Find where the given text appears and provide that cell's center as [X, Y] coordinate. 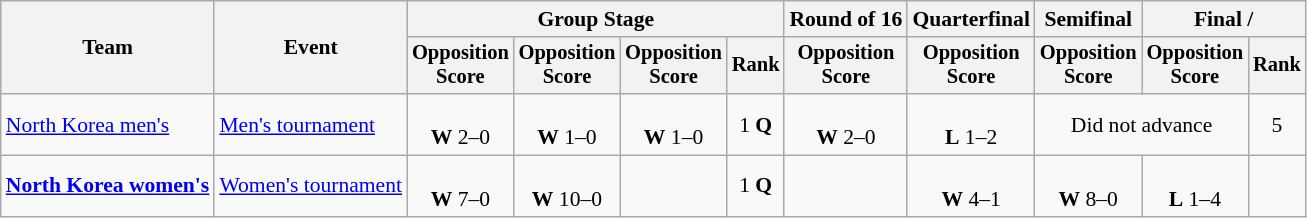
Round of 16 [846, 19]
North Korea women's [108, 186]
Men's tournament [310, 124]
W 10–0 [568, 186]
Did not advance [1142, 124]
Semifinal [1088, 19]
W 4–1 [971, 186]
W 7–0 [460, 186]
North Korea men's [108, 124]
Quarterfinal [971, 19]
L 1–4 [1196, 186]
Event [310, 48]
Group Stage [596, 19]
Final / [1224, 19]
Team [108, 48]
5 [1277, 124]
Women's tournament [310, 186]
W 8–0 [1088, 186]
L 1–2 [971, 124]
